Return (x, y) of the center of cell containing provided text 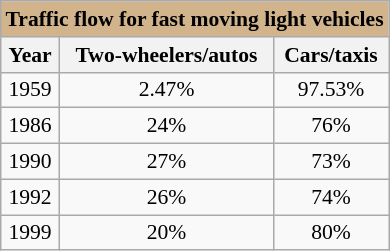
24% (167, 126)
Year (30, 54)
80% (330, 232)
1990 (30, 161)
76% (330, 126)
73% (330, 161)
1959 (30, 90)
Traffic flow for fast moving light vehicles (194, 19)
1992 (30, 197)
1986 (30, 126)
74% (330, 197)
Two-wheelers/autos (167, 54)
1999 (30, 232)
20% (167, 232)
97.53% (330, 90)
2.47% (167, 90)
Cars/taxis (330, 54)
26% (167, 197)
27% (167, 161)
